For the text-containing cell, return its midpoint in (X, Y) coordinate format. 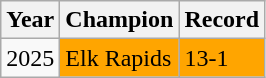
2025 (30, 58)
Record (222, 20)
13-1 (222, 58)
Champion (120, 20)
Elk Rapids (120, 58)
Year (30, 20)
